Output the [X, Y] coordinate of the center of the cell containing the given text.  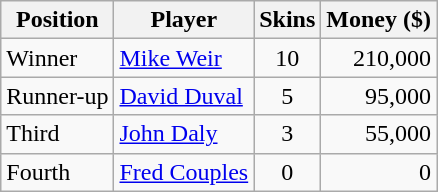
210,000 [379, 58]
Position [58, 20]
5 [288, 96]
Fred Couples [184, 172]
55,000 [379, 134]
95,000 [379, 96]
Skins [288, 20]
Player [184, 20]
Third [58, 134]
Fourth [58, 172]
3 [288, 134]
John Daly [184, 134]
10 [288, 58]
Mike Weir [184, 58]
Runner-up [58, 96]
Winner [58, 58]
David Duval [184, 96]
Money ($) [379, 20]
